Capture the cell that displays the provided text and extract its (x, y) central coordinate. 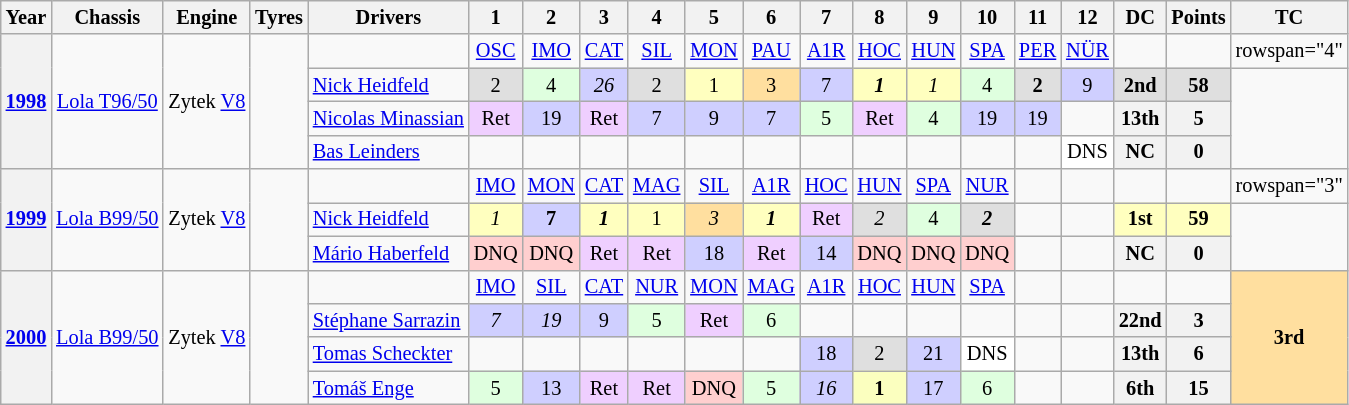
2000 (26, 338)
11 (1038, 17)
PER (1038, 51)
15 (1199, 388)
Lola T96/50 (107, 102)
1999 (26, 220)
10 (987, 17)
TC (1290, 17)
rowspan="4" (1290, 51)
58 (1199, 85)
13 (552, 388)
1998 (26, 102)
PAU (772, 51)
Tomáš Enge (388, 388)
26 (604, 85)
2nd (1140, 85)
21 (933, 354)
Nicolas Minassian (388, 118)
Tyres (279, 17)
22nd (1140, 320)
17 (933, 388)
1st (1140, 219)
12 (1088, 17)
Tomas Scheckter (388, 354)
Year (26, 17)
16 (826, 388)
Drivers (388, 17)
Stéphane Sarrazin (388, 320)
Points (1199, 17)
14 (826, 253)
NÜR (1088, 51)
Mário Haberfeld (388, 253)
Chassis (107, 17)
Bas Leinders (388, 152)
6th (1140, 388)
59 (1199, 219)
DC (1140, 17)
rowspan="3" (1290, 186)
3rd (1290, 338)
8 (880, 17)
OSC (496, 51)
Engine (206, 17)
